For the text-containing cell, return its midpoint in [x, y] coordinate format. 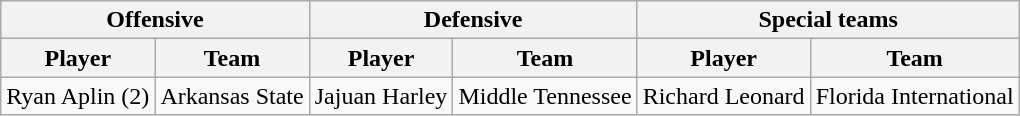
Florida International [914, 96]
Middle Tennessee [545, 96]
Ryan Aplin (2) [78, 96]
Arkansas State [232, 96]
Special teams [828, 20]
Jajuan Harley [381, 96]
Richard Leonard [724, 96]
Defensive [473, 20]
Offensive [155, 20]
